From the cell containing the given text, extract its center point as [x, y] coordinate. 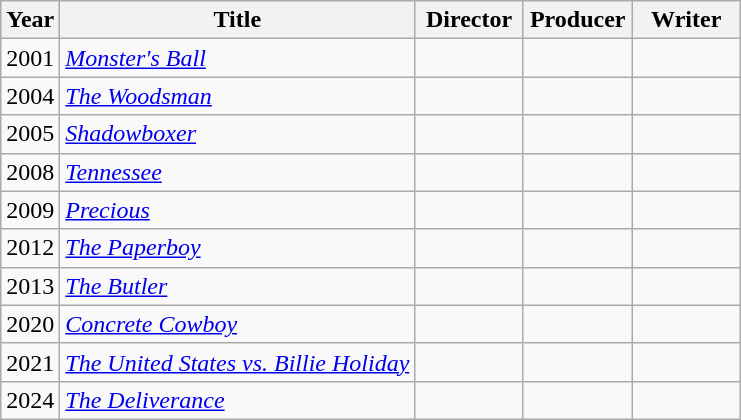
2009 [30, 210]
The Butler [238, 286]
2004 [30, 96]
The United States vs. Billie Holiday [238, 362]
2024 [30, 400]
The Paperboy [238, 248]
The Deliverance [238, 400]
Shadowboxer [238, 134]
2021 [30, 362]
Concrete Cowboy [238, 324]
2005 [30, 134]
The Woodsman [238, 96]
Tennessee [238, 172]
2013 [30, 286]
Producer [578, 20]
Precious [238, 210]
Director [470, 20]
Title [238, 20]
2008 [30, 172]
Year [30, 20]
2020 [30, 324]
2012 [30, 248]
Monster's Ball [238, 58]
2001 [30, 58]
Writer [686, 20]
